Capture the cell that displays the provided text and extract its [X, Y] central coordinate. 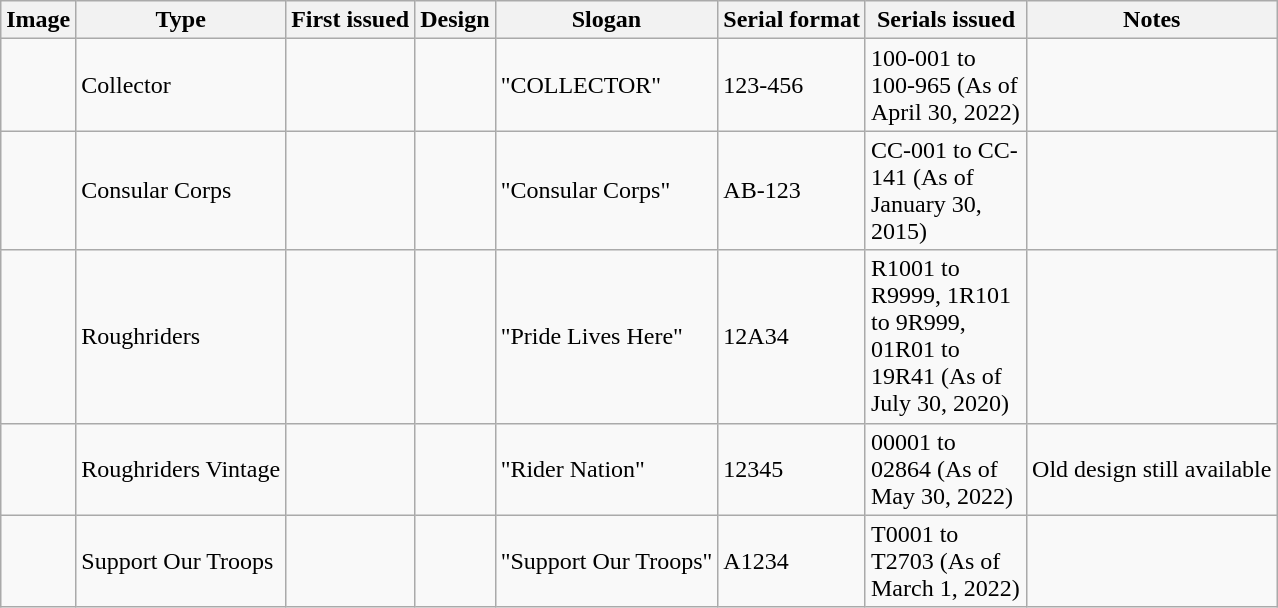
00001 to 02864 (As of May 30, 2022) [946, 469]
Slogan [606, 20]
"Rider Nation" [606, 469]
R1001 to R9999, 1R101 to 9R999, 01R01 to 19R41 (As of July 30, 2020) [946, 336]
Design [455, 20]
T0001 to T2703 (As of March 1, 2022) [946, 561]
Serial format [792, 20]
Roughriders [181, 336]
"Support Our Troops" [606, 561]
Collector [181, 85]
Notes [1152, 20]
Roughriders Vintage [181, 469]
A1234 [792, 561]
"Consular Corps" [606, 190]
"COLLECTOR" [606, 85]
12A34 [792, 336]
Consular Corps [181, 190]
"Pride Lives Here" [606, 336]
Image [38, 20]
Serials issued [946, 20]
Support Our Troops [181, 561]
Type [181, 20]
123-456 [792, 85]
100-001 to 100-965 (As of April 30, 2022) [946, 85]
AB-123 [792, 190]
Old design still available [1152, 469]
12345 [792, 469]
CC-001 to CC-141 (As of January 30, 2015) [946, 190]
First issued [350, 20]
